Return (X, Y) of the center of cell containing provided text 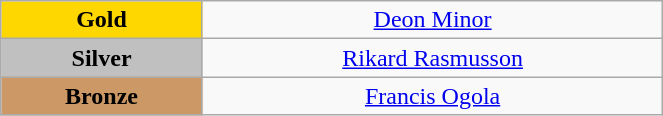
Rikard Rasmusson (432, 58)
Silver (102, 58)
Francis Ogola (432, 96)
Bronze (102, 96)
Gold (102, 20)
Deon Minor (432, 20)
